Return (x, y) of the center of cell containing provided text 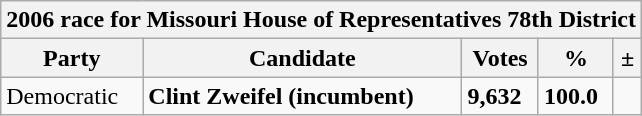
Clint Zweifel (incumbent) (302, 96)
Candidate (302, 58)
100.0 (576, 96)
2006 race for Missouri House of Representatives 78th District (322, 20)
Votes (500, 58)
± (627, 58)
Party (72, 58)
9,632 (500, 96)
Democratic (72, 96)
% (576, 58)
